Provide the [x, y] coordinate of the cell's center where the given text is located.  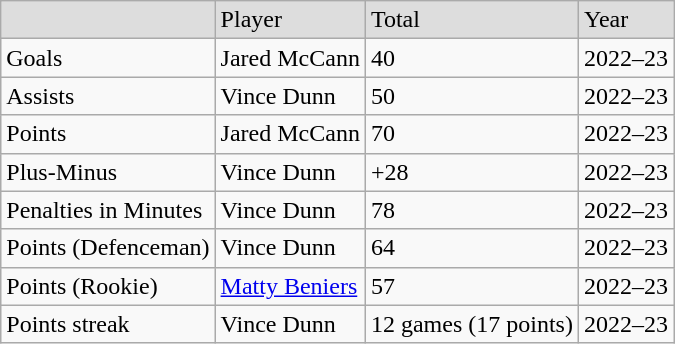
Assists [108, 96]
Goals [108, 58]
+28 [472, 172]
57 [472, 286]
78 [472, 210]
Points (Rookie) [108, 286]
64 [472, 248]
Points [108, 134]
Points (Defenceman) [108, 248]
Total [472, 20]
Plus-Minus [108, 172]
40 [472, 58]
Penalties in Minutes [108, 210]
Player [290, 20]
Year [626, 20]
12 games (17 points) [472, 324]
Matty Beniers [290, 286]
50 [472, 96]
70 [472, 134]
Points streak [108, 324]
